Determine the [X, Y] coordinate at the center of the cell enclosing the given text.  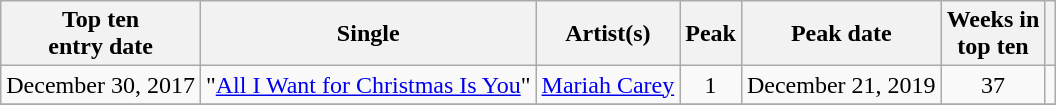
December 30, 2017 [101, 85]
Peak [711, 34]
"All I Want for Christmas Is You" [368, 85]
Mariah Carey [608, 85]
Single [368, 34]
Artist(s) [608, 34]
37 [993, 85]
December 21, 2019 [841, 85]
1 [711, 85]
Peak date [841, 34]
Weeks intop ten [993, 34]
Top tenentry date [101, 34]
